Identify which cell holds the provided text, then report its [x, y] central coordinate. 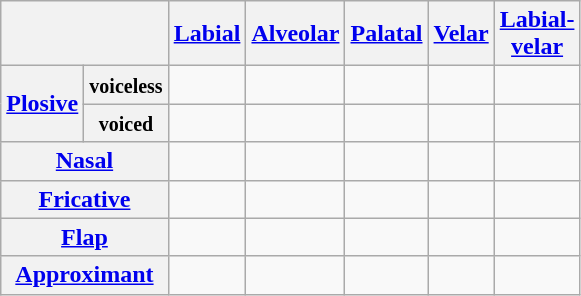
Flap [84, 237]
voiceless [126, 85]
Fricative [84, 199]
Velar [461, 34]
Nasal [84, 161]
Labial [207, 34]
Plosive [42, 104]
Palatal [386, 34]
Labial-velar [537, 34]
Alveolar [296, 34]
Approximant [84, 275]
voiced [126, 123]
